Pinpoint the cell where the given text exists, returning its (X, Y) midpoint coordinate. 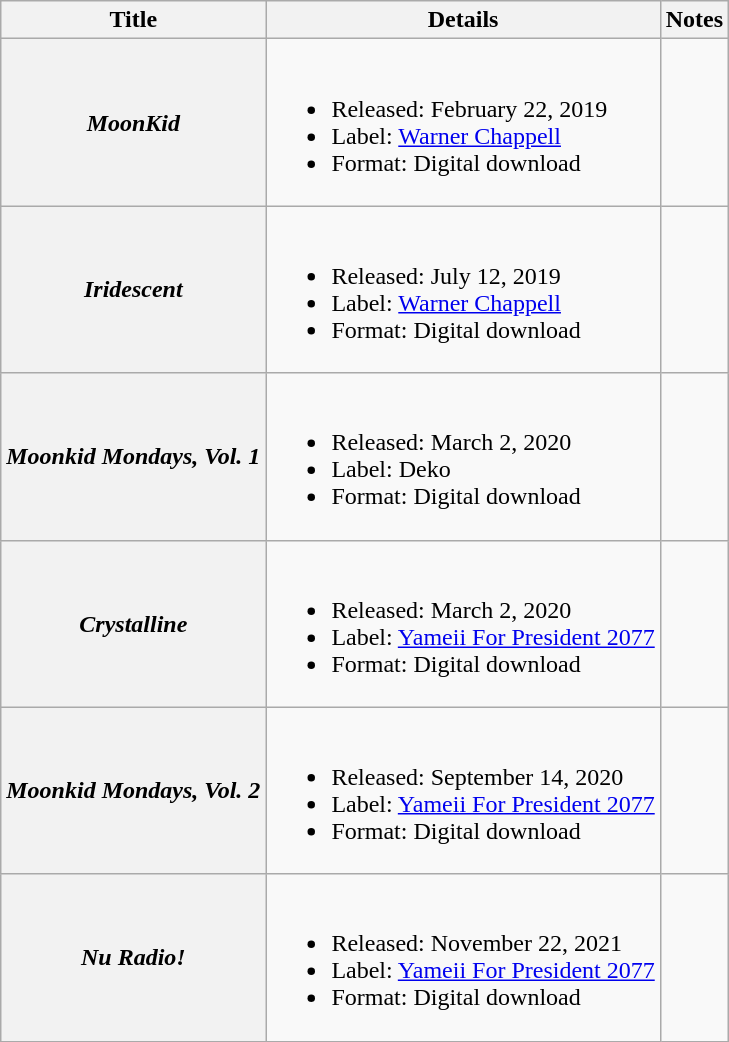
Crystalline (134, 624)
Iridescent (134, 290)
Released: March 2, 2020Label: Yameii For President 2077Format: Digital download (463, 624)
Released: November 22, 2021Label: Yameii For President 2077Format: Digital download (463, 958)
Released: September 14, 2020Label: Yameii For President 2077Format: Digital download (463, 790)
Released: July 12, 2019Label: Warner ChappellFormat: Digital download (463, 290)
Notes (694, 20)
MoonKid (134, 122)
Title (134, 20)
Nu Radio! (134, 958)
Moonkid Mondays, Vol. 1 (134, 456)
Released: February 22, 2019Label: Warner ChappellFormat: Digital download (463, 122)
Details (463, 20)
Moonkid Mondays, Vol. 2 (134, 790)
Released: March 2, 2020Label: DekoFormat: Digital download (463, 456)
